Return the (X, Y) coordinate for the center point of the cell that contains the specified text.  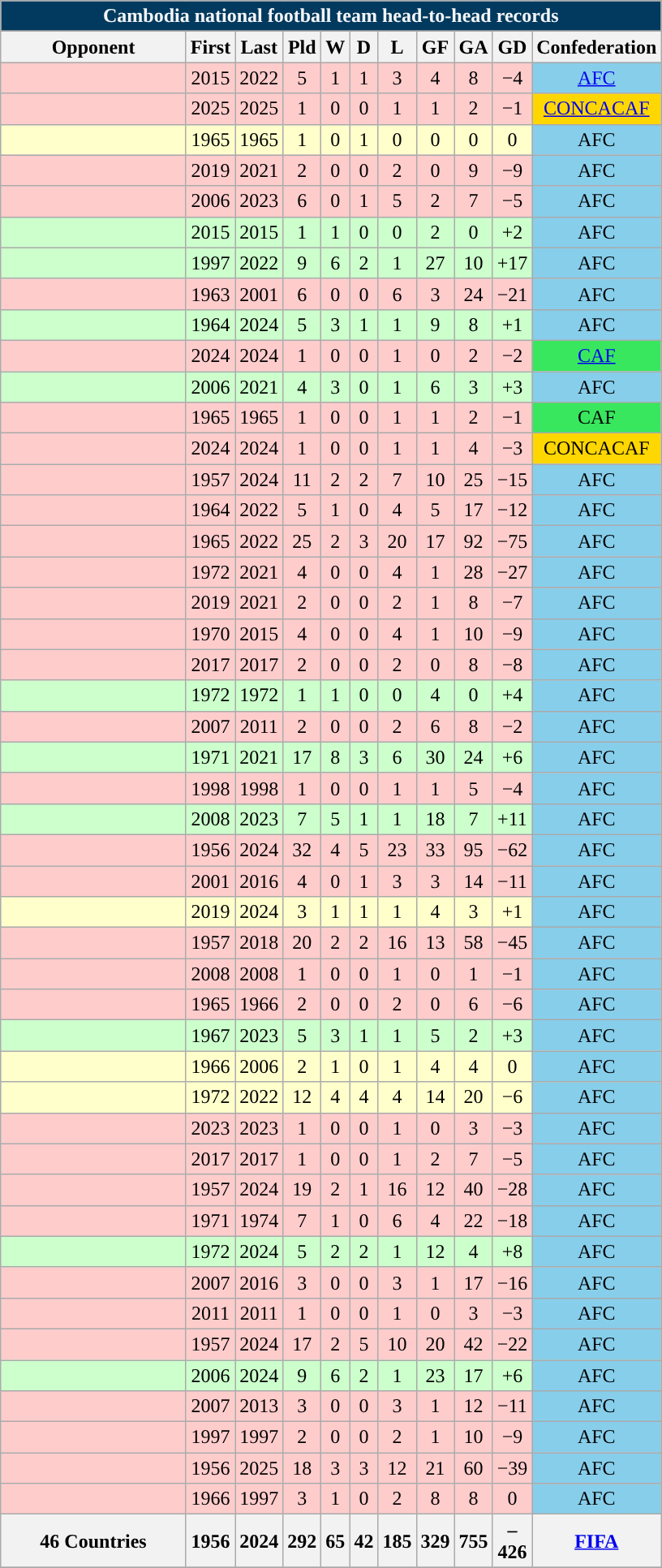
−21 (513, 294)
–426 (513, 1540)
92 (474, 541)
−12 (513, 510)
46 Countries (94, 1540)
GF (435, 47)
33 (435, 850)
22 (474, 1221)
FIFA (597, 1540)
1967 (210, 1036)
First (210, 47)
−8 (513, 665)
329 (435, 1540)
21 (435, 1468)
32 (302, 850)
+2 (513, 232)
Last (260, 47)
11 (302, 480)
292 (302, 1540)
+17 (513, 263)
−18 (513, 1221)
L (398, 47)
−39 (513, 1468)
185 (398, 1540)
95 (474, 850)
−62 (513, 850)
58 (474, 943)
2013 (260, 1406)
−27 (513, 572)
−16 (513, 1282)
30 (435, 757)
28 (474, 572)
2018 (260, 943)
27 (435, 263)
−75 (513, 541)
+8 (513, 1251)
Opponent (94, 47)
D (363, 47)
1970 (210, 634)
−7 (513, 603)
Pld (302, 47)
Confederation (597, 47)
−15 (513, 480)
40 (474, 1190)
+11 (513, 819)
60 (474, 1468)
1963 (210, 294)
Cambodia national football team head-to-head records (331, 16)
65 (336, 1540)
+4 (513, 696)
−28 (513, 1190)
1974 (260, 1221)
W (336, 47)
13 (435, 943)
755 (474, 1540)
GD (513, 47)
19 (302, 1190)
GA (474, 47)
−45 (513, 943)
−22 (513, 1344)
